Extract the (x, y) coordinate from the center of the cell holding the provided text.  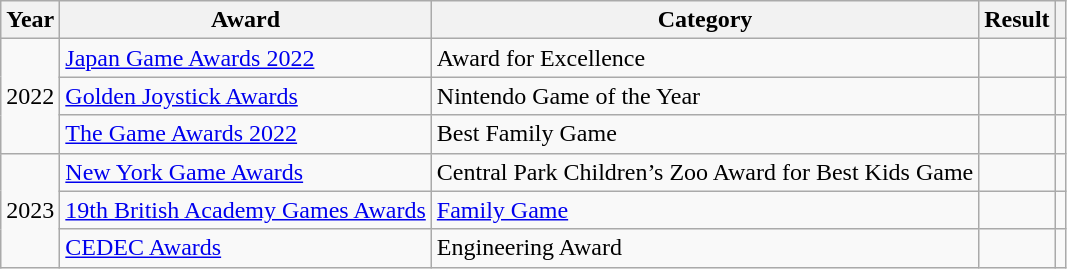
Award for Excellence (704, 58)
Year (30, 20)
The Game Awards 2022 (246, 134)
2022 (30, 96)
Engineering Award (704, 248)
Award (246, 20)
19th British Academy Games Awards (246, 210)
CEDEC Awards (246, 248)
Central Park Children’s Zoo Award for Best Kids Game (704, 172)
Category (704, 20)
Golden Joystick Awards (246, 96)
Nintendo Game of the Year (704, 96)
Japan Game Awards 2022 (246, 58)
New York Game Awards (246, 172)
Best Family Game (704, 134)
2023 (30, 210)
Family Game (704, 210)
Result (1017, 20)
